Extract the (X, Y) coordinate from the center of the cell holding the provided text.  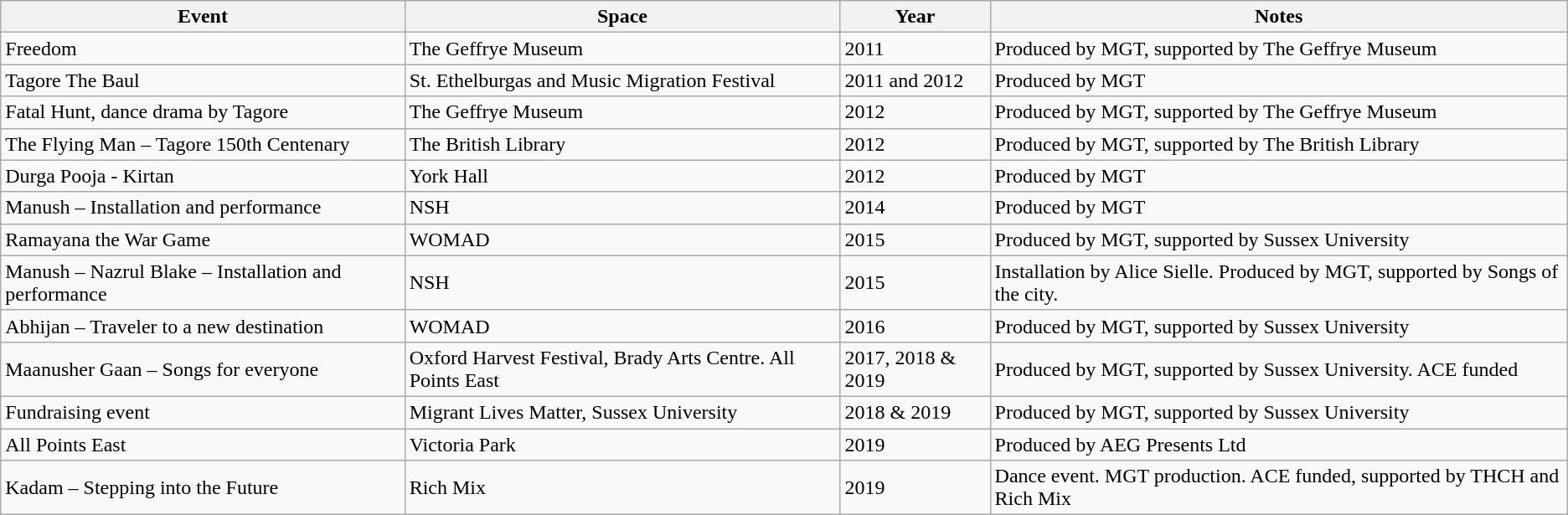
Notes (1278, 17)
Produced by AEG Presents Ltd (1278, 445)
Installation by Alice Sielle. Produced by MGT, supported by Songs of the city. (1278, 283)
Dance event. MGT production. ACE funded, supported by THCH and Rich Mix (1278, 487)
Fundraising event (203, 412)
2017, 2018 & 2019 (915, 368)
2018 & 2019 (915, 412)
Freedom (203, 49)
All Points East (203, 445)
Fatal Hunt, dance drama by Tagore (203, 112)
2011 and 2012 (915, 80)
2016 (915, 326)
Year (915, 17)
2011 (915, 49)
Maanusher Gaan – Songs for everyone (203, 368)
Durga Pooja - Kirtan (203, 176)
Abhijan – Traveler to a new destination (203, 326)
Space (622, 17)
Migrant Lives Matter, Sussex University (622, 412)
Victoria Park (622, 445)
Produced by MGT, supported by Sussex University. ACE funded (1278, 368)
The British Library (622, 144)
Produced by MGT, supported by The British Library (1278, 144)
Event (203, 17)
Tagore The Baul (203, 80)
Rich Mix (622, 487)
St. Ethelburgas and Music Migration Festival (622, 80)
Oxford Harvest Festival, Brady Arts Centre. All Points East (622, 368)
Kadam – Stepping into the Future (203, 487)
Manush – Installation and performance (203, 208)
Manush – Nazrul Blake – Installation and performance (203, 283)
2014 (915, 208)
The Flying Man – Tagore 150th Centenary (203, 144)
Ramayana the War Game (203, 239)
York Hall (622, 176)
